Detect which cell encompasses the target text, then output its [X, Y] center coordinate. 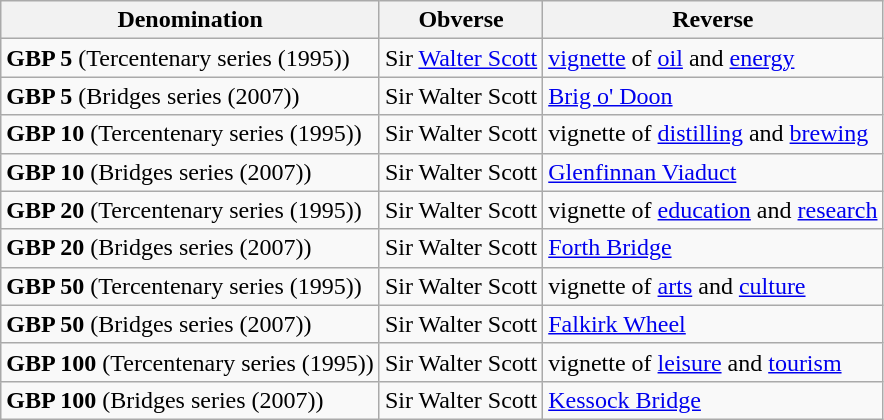
GBP 100 (Bridges series (2007)) [190, 400]
Brig o' Doon [713, 96]
Denomination [190, 20]
GBP 5 (Tercentenary series (1995)) [190, 58]
vignette of oil and energy [713, 58]
Falkirk Wheel [713, 324]
vignette of distilling and brewing [713, 134]
Kessock Bridge [713, 400]
vignette of arts and culture [713, 286]
Obverse [460, 20]
GBP 100 (Tercentenary series (1995)) [190, 362]
GBP 10 (Tercentenary series (1995)) [190, 134]
GBP 20 (Tercentenary series (1995)) [190, 210]
GBP 10 (Bridges series (2007)) [190, 172]
Forth Bridge [713, 248]
GBP 50 (Bridges series (2007)) [190, 324]
GBP 20 (Bridges series (2007)) [190, 248]
vignette of education and research [713, 210]
vignette of leisure and tourism [713, 362]
GBP 50 (Tercentenary series (1995)) [190, 286]
Glenfinnan Viaduct [713, 172]
GBP 5 (Bridges series (2007)) [190, 96]
Reverse [713, 20]
